Provide the [X, Y] coordinate of the cell's center where the given text is located.  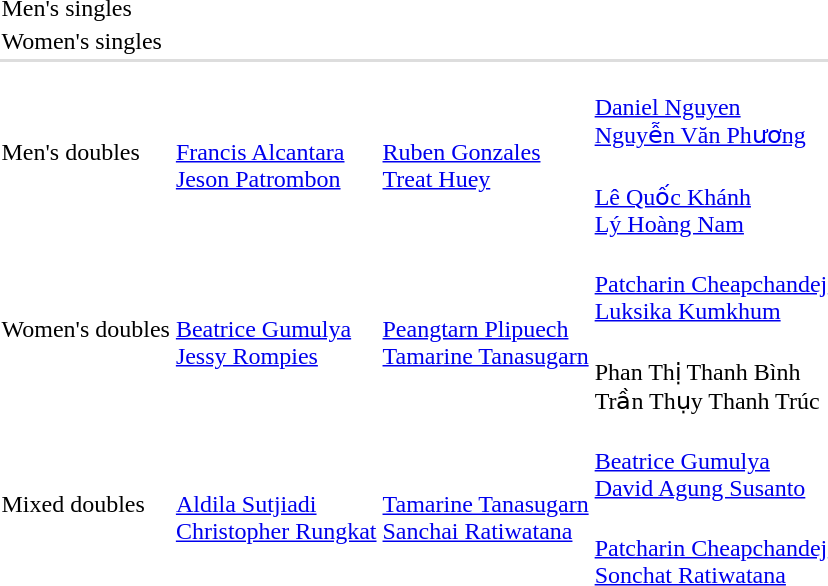
Women's doubles [86, 329]
Women's singles [86, 41]
Beatrice GumulyaJessy Rompies [276, 329]
Francis AlcantaraJeson Patrombon [276, 152]
Peangtarn PlipuechTamarine Tanasugarn [486, 329]
Men's doubles [86, 152]
Ruben GonzalesTreat Huey [486, 152]
